Capture the cell that displays the provided text and extract its (x, y) central coordinate. 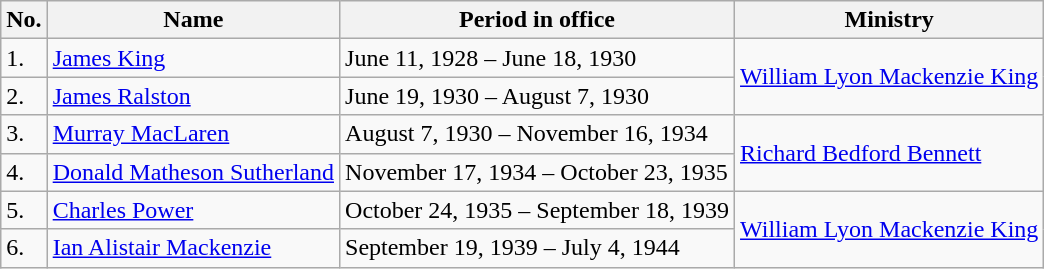
3. (24, 134)
James Ralston (193, 96)
Charles Power (193, 210)
James King (193, 58)
June 11, 1928 – June 18, 1930 (538, 58)
Ministry (890, 20)
October 24, 1935 – September 18, 1939 (538, 210)
Richard Bedford Bennett (890, 153)
Donald Matheson Sutherland (193, 172)
November 17, 1934 – October 23, 1935 (538, 172)
Murray MacLaren (193, 134)
Period in office (538, 20)
Ian Alistair Mackenzie (193, 248)
5. (24, 210)
June 19, 1930 – August 7, 1930 (538, 96)
6. (24, 248)
2. (24, 96)
September 19, 1939 – July 4, 1944 (538, 248)
1. (24, 58)
4. (24, 172)
No. (24, 20)
August 7, 1930 – November 16, 1934 (538, 134)
Name (193, 20)
